Identify which cell holds the provided text, then report its [X, Y] central coordinate. 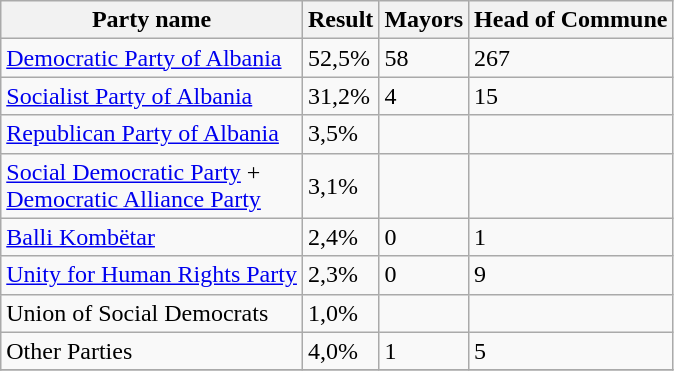
Balli Kombëtar [152, 237]
3,5% [340, 134]
2,3% [340, 275]
Socialist Party of Albania [152, 96]
Other Parties [152, 351]
Democratic Party of Albania [152, 58]
Head of Commune [571, 20]
Result [340, 20]
Republican Party of Albania [152, 134]
4 [424, 96]
31,2% [340, 96]
58 [424, 58]
Party name [152, 20]
3,1% [340, 186]
5 [571, 351]
Mayors [424, 20]
52,5% [340, 58]
Unity for Human Rights Party [152, 275]
1,0% [340, 313]
9 [571, 275]
4,0% [340, 351]
267 [571, 58]
15 [571, 96]
Social Democratic Party +Democratic Alliance Party [152, 186]
2,4% [340, 237]
Union of Social Democrats [152, 313]
